From the cell containing the given text, extract its center point as (X, Y) coordinate. 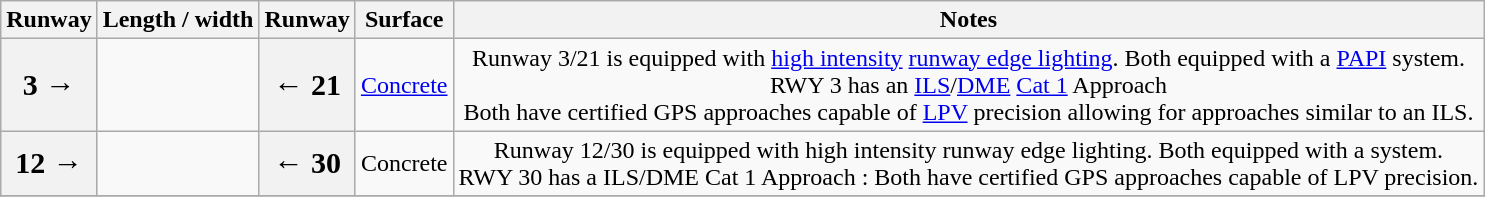
3 → (49, 85)
Surface (404, 20)
Notes (968, 20)
← 30 (307, 164)
← 21 (307, 85)
Length / width (178, 20)
12 → (49, 164)
